Identify which cell holds the provided text, then report its [X, Y] central coordinate. 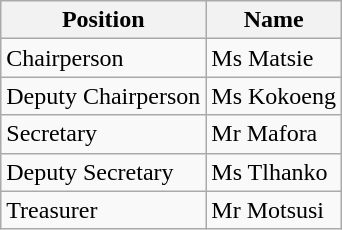
Ms Matsie [274, 58]
Treasurer [104, 210]
Ms Tlhanko [274, 172]
Secretary [104, 134]
Deputy Secretary [104, 172]
Mr Mafora [274, 134]
Position [104, 20]
Mr Motsusi [274, 210]
Name [274, 20]
Chairperson [104, 58]
Ms Kokoeng [274, 96]
Deputy Chairperson [104, 96]
